Capture the cell that displays the provided text and extract its [X, Y] central coordinate. 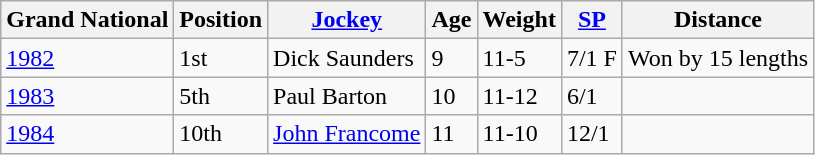
12/1 [592, 134]
Grand National [88, 20]
11-12 [519, 96]
Dick Saunders [347, 58]
1st [221, 58]
1982 [88, 58]
Position [221, 20]
Age [452, 20]
Jockey [347, 20]
11 [452, 134]
11-10 [519, 134]
Paul Barton [347, 96]
7/1 F [592, 58]
10 [452, 96]
Distance [718, 20]
11-5 [519, 58]
9 [452, 58]
Won by 15 lengths [718, 58]
SP [592, 20]
6/1 [592, 96]
Weight [519, 20]
1983 [88, 96]
1984 [88, 134]
5th [221, 96]
John Francome [347, 134]
10th [221, 134]
